Extract the (x, y) coordinate from the center of the cell holding the provided text.  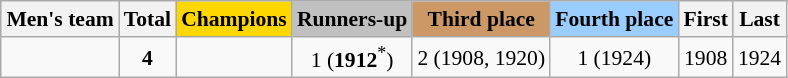
1 (1912*) (352, 58)
Runners-up (352, 19)
First (705, 19)
Last (760, 19)
Total (148, 19)
1908 (705, 58)
Third place (481, 19)
1 (1924) (614, 58)
Men's team (60, 19)
Fourth place (614, 19)
Champions (234, 19)
2 (1908, 1920) (481, 58)
4 (148, 58)
1924 (760, 58)
